Find where the given text appears and provide that cell's center as [x, y] coordinate. 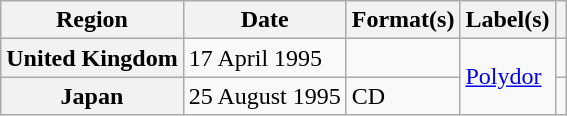
Date [264, 20]
25 August 1995 [264, 96]
United Kingdom [92, 58]
17 April 1995 [264, 58]
Label(s) [508, 20]
Japan [92, 96]
CD [403, 96]
Format(s) [403, 20]
Region [92, 20]
Polydor [508, 77]
